For the text-containing cell, return its midpoint in [X, Y] coordinate format. 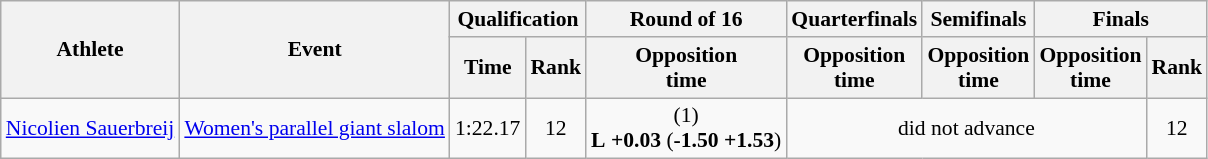
(1)L +0.03 (-1.50 +1.53) [686, 128]
Semifinals [978, 19]
Qualification [518, 19]
Event [314, 50]
Nicolien Sauerbreij [90, 128]
Finals [1120, 19]
1:22.17 [488, 128]
did not advance [966, 128]
Athlete [90, 50]
Quarterfinals [854, 19]
Women's parallel giant slalom [314, 128]
Round of 16 [686, 19]
Time [488, 68]
